Capture the cell that displays the provided text and extract its [x, y] central coordinate. 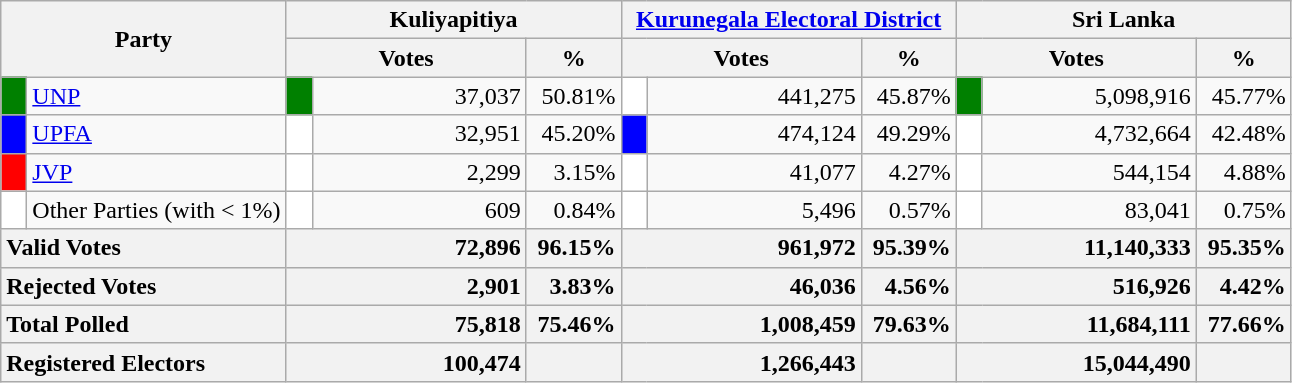
0.84% [574, 210]
95.39% [908, 248]
96.15% [574, 248]
Kuliyapitiya [454, 20]
5,098,916 [1089, 96]
1,266,443 [741, 362]
544,154 [1089, 172]
11,684,111 [1076, 324]
83,041 [1089, 210]
77.66% [1244, 324]
Party [144, 39]
45.87% [908, 96]
79.63% [908, 324]
Registered Electors [144, 362]
Total Polled [144, 324]
5,496 [754, 210]
72,896 [406, 248]
45.77% [1244, 96]
UPFA [156, 134]
Sri Lanka [1124, 20]
95.35% [1244, 248]
609 [419, 210]
45.20% [574, 134]
961,972 [741, 248]
11,140,333 [1076, 248]
441,275 [754, 96]
UNP [156, 96]
4.27% [908, 172]
Kurunegala Electoral District [788, 20]
2,901 [406, 286]
4,732,664 [1089, 134]
49.29% [908, 134]
4.56% [908, 286]
100,474 [406, 362]
75.46% [574, 324]
42.48% [1244, 134]
75,818 [406, 324]
32,951 [419, 134]
474,124 [754, 134]
3.15% [574, 172]
4.88% [1244, 172]
46,036 [741, 286]
2,299 [419, 172]
Other Parties (with < 1%) [156, 210]
516,926 [1076, 286]
50.81% [574, 96]
JVP [156, 172]
4.42% [1244, 286]
Rejected Votes [144, 286]
41,077 [754, 172]
1,008,459 [741, 324]
3.83% [574, 286]
15,044,490 [1076, 362]
0.57% [908, 210]
0.75% [1244, 210]
Valid Votes [144, 248]
37,037 [419, 96]
